Extract the (X, Y) coordinate from the center of the cell holding the provided text.  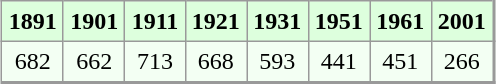
1931 (278, 21)
1951 (339, 21)
713 (155, 62)
1961 (401, 21)
682 (33, 62)
1911 (155, 21)
451 (401, 62)
2001 (462, 21)
266 (462, 62)
1921 (216, 21)
593 (278, 62)
441 (339, 62)
1901 (94, 21)
662 (94, 62)
1891 (33, 21)
668 (216, 62)
